Capture the cell that displays the provided text and extract its (x, y) central coordinate. 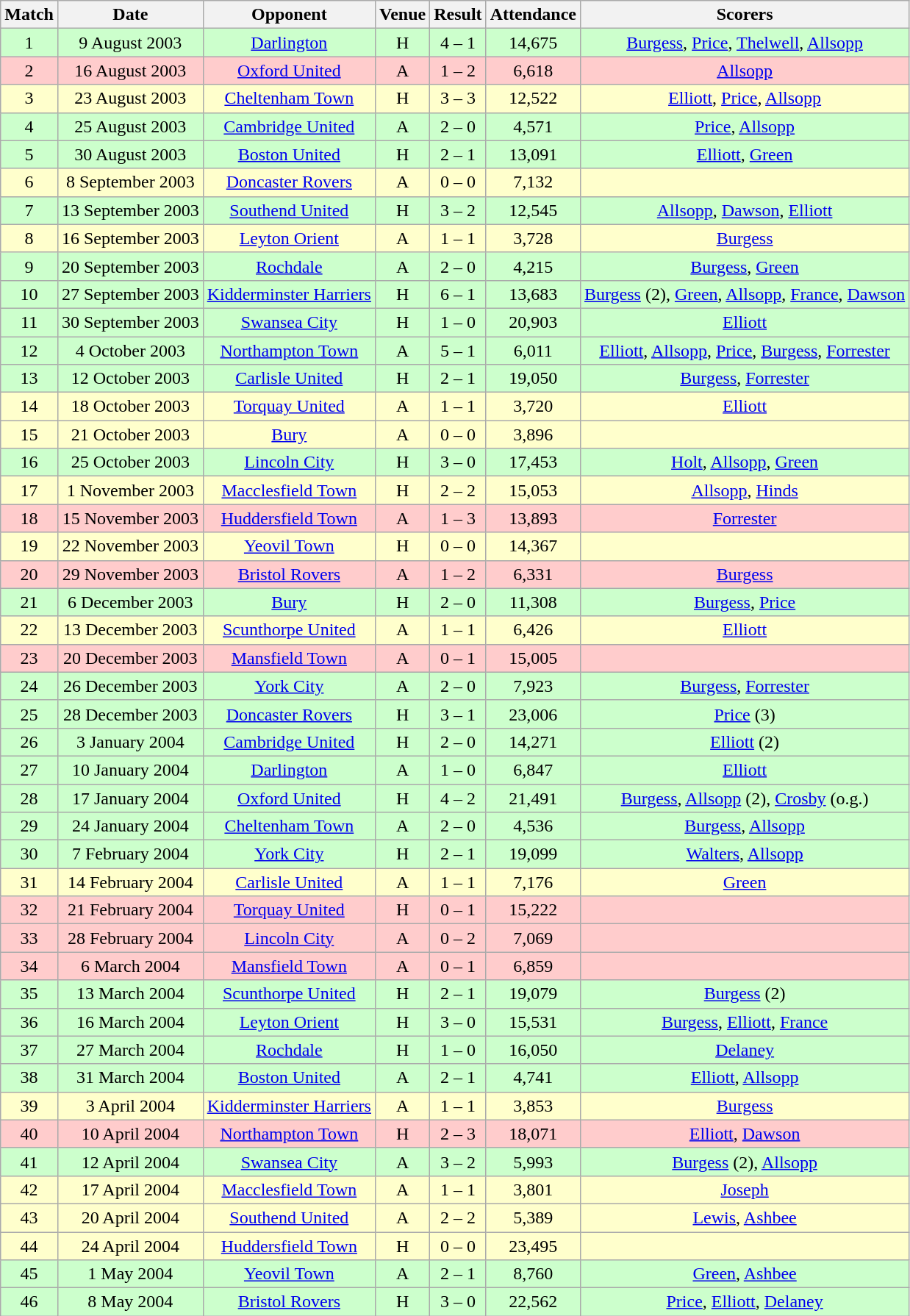
14,367 (533, 546)
4,571 (533, 126)
9 August 2003 (130, 43)
19,079 (533, 994)
12 April 2004 (130, 1162)
19 (29, 546)
13 March 2004 (130, 994)
34 (29, 966)
Elliott, Dawson (744, 1134)
3,720 (533, 407)
26 (29, 742)
7 (29, 210)
Green, Ashbee (744, 1274)
31 March 2004 (130, 1078)
Allsopp (744, 71)
13 (29, 379)
5,389 (533, 1217)
20 December 2003 (130, 658)
Walters, Allsopp (744, 854)
22 November 2003 (130, 546)
14,271 (533, 742)
31 (29, 882)
37 (29, 1050)
21 (29, 602)
13,091 (533, 154)
17 April 2004 (130, 1190)
20,903 (533, 322)
16,050 (533, 1050)
Burgess, Green (744, 266)
Green (744, 882)
Burgess (2), Green, Allsopp, France, Dawson (744, 294)
44 (29, 1246)
14,675 (533, 43)
5,993 (533, 1162)
Elliott, Price, Allsopp (744, 99)
Elliott, Allsopp, Price, Burgess, Forrester (744, 351)
6,847 (533, 770)
5 – 1 (458, 351)
39 (29, 1106)
29 (29, 826)
15 (29, 435)
15,531 (533, 1022)
32 (29, 910)
2 (29, 71)
Match (29, 15)
Opponent (289, 15)
43 (29, 1217)
19,099 (533, 854)
Price, Allsopp (744, 126)
27 March 2004 (130, 1050)
38 (29, 1078)
Forrester (744, 518)
Burgess (2) (744, 994)
Delaney (744, 1050)
Allsopp, Hinds (744, 490)
40 (29, 1134)
10 April 2004 (130, 1134)
27 September 2003 (130, 294)
28 December 2003 (130, 714)
13,683 (533, 294)
Burgess, Price, Thelwell, Allsopp (744, 43)
41 (29, 1162)
1 (29, 43)
Elliott (2) (744, 742)
Price (3) (744, 714)
12,545 (533, 210)
7,069 (533, 938)
3 April 2004 (130, 1106)
Holt, Allsopp, Green (744, 462)
13,893 (533, 518)
22 (29, 630)
10 (29, 294)
6 (29, 182)
46 (29, 1302)
Attendance (533, 15)
18 (29, 518)
Allsopp, Dawson, Elliott (744, 210)
15,222 (533, 910)
20 April 2004 (130, 1217)
16 August 2003 (130, 71)
23,495 (533, 1246)
3,728 (533, 238)
30 (29, 854)
6,618 (533, 71)
5 (29, 154)
Date (130, 15)
Joseph (744, 1190)
1 – 3 (458, 518)
4 – 2 (458, 798)
Elliott, Green (744, 154)
11 (29, 322)
2 – 3 (458, 1134)
20 September 2003 (130, 266)
16 March 2004 (130, 1022)
1 November 2003 (130, 490)
4,536 (533, 826)
6 – 1 (458, 294)
20 (29, 574)
45 (29, 1274)
30 September 2003 (130, 322)
6 March 2004 (130, 966)
25 October 2003 (130, 462)
8 (29, 238)
Burgess, Allsopp (2), Crosby (o.g.) (744, 798)
4 – 1 (458, 43)
21 October 2003 (130, 435)
33 (29, 938)
15 November 2003 (130, 518)
29 November 2003 (130, 574)
4,741 (533, 1078)
21,491 (533, 798)
15,053 (533, 490)
12 (29, 351)
11,308 (533, 602)
23 August 2003 (130, 99)
3 – 3 (458, 99)
23 (29, 658)
9 (29, 266)
Burgess, Elliott, France (744, 1022)
17,453 (533, 462)
6 December 2003 (130, 602)
23,006 (533, 714)
14 (29, 407)
25 (29, 714)
Scorers (744, 15)
7,132 (533, 182)
8 September 2003 (130, 182)
26 December 2003 (130, 686)
16 (29, 462)
18 October 2003 (130, 407)
22,562 (533, 1302)
18,071 (533, 1134)
3,801 (533, 1190)
3 – 1 (458, 714)
7 February 2004 (130, 854)
30 August 2003 (130, 154)
14 February 2004 (130, 882)
Lewis, Ashbee (744, 1217)
21 February 2004 (130, 910)
3,853 (533, 1106)
7,923 (533, 686)
4,215 (533, 266)
19,050 (533, 379)
17 January 2004 (130, 798)
8,760 (533, 1274)
13 September 2003 (130, 210)
28 February 2004 (130, 938)
12,522 (533, 99)
Elliott, Allsopp (744, 1078)
27 (29, 770)
0 – 2 (458, 938)
15,005 (533, 658)
24 April 2004 (130, 1246)
8 May 2004 (130, 1302)
36 (29, 1022)
7,176 (533, 882)
28 (29, 798)
3 January 2004 (130, 742)
4 October 2003 (130, 351)
25 August 2003 (130, 126)
3 (29, 99)
16 September 2003 (130, 238)
4 (29, 126)
Burgess, Price (744, 602)
6,859 (533, 966)
35 (29, 994)
Price, Elliott, Delaney (744, 1302)
6,331 (533, 574)
3,896 (533, 435)
Burgess, Allsopp (744, 826)
24 January 2004 (130, 826)
1 May 2004 (130, 1274)
Venue (402, 15)
Burgess (2), Allsopp (744, 1162)
6,011 (533, 351)
17 (29, 490)
13 December 2003 (130, 630)
10 January 2004 (130, 770)
24 (29, 686)
6,426 (533, 630)
Result (458, 15)
12 October 2003 (130, 379)
42 (29, 1190)
